Output the (x, y) coordinate of the center of the cell containing the given text.  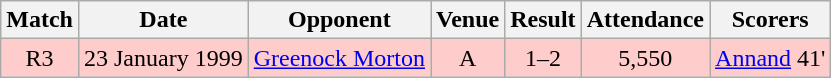
1–2 (543, 58)
Scorers (770, 20)
A (468, 58)
Greenock Morton (339, 58)
Match (40, 20)
Opponent (339, 20)
Annand 41' (770, 58)
Venue (468, 20)
23 January 1999 (163, 58)
Attendance (645, 20)
R3 (40, 58)
5,550 (645, 58)
Date (163, 20)
Result (543, 20)
